Output the [X, Y] coordinate of the center of the cell containing the given text.  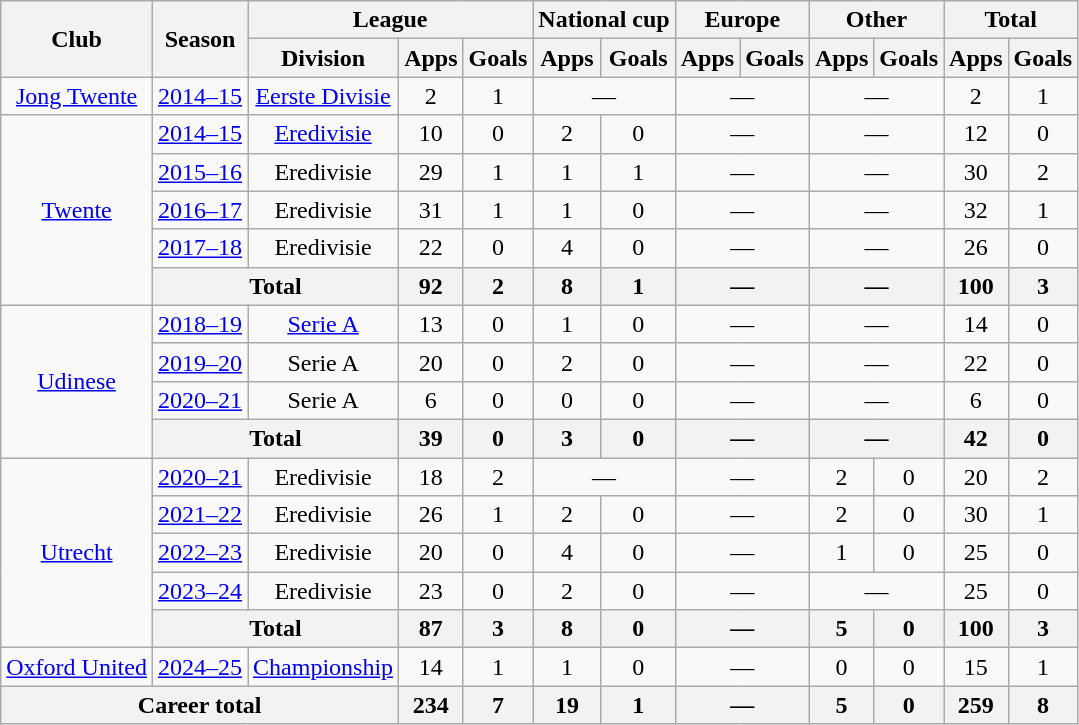
2018–19 [200, 324]
2016–17 [200, 210]
13 [431, 324]
Oxford United [77, 667]
League [390, 20]
7 [498, 705]
2019–20 [200, 362]
87 [431, 629]
29 [431, 172]
10 [431, 134]
2022–23 [200, 553]
259 [976, 705]
Season [200, 39]
2021–22 [200, 515]
2024–25 [200, 667]
42 [976, 438]
2023–24 [200, 591]
32 [976, 210]
12 [976, 134]
Career total [200, 705]
15 [976, 667]
Utrecht [77, 553]
Division [324, 58]
2015–16 [200, 172]
2017–18 [200, 248]
Eerste Divisie [324, 96]
18 [431, 477]
Twente [77, 210]
Udinese [77, 381]
234 [431, 705]
31 [431, 210]
Europe [742, 20]
Club [77, 39]
Other [876, 20]
Championship [324, 667]
19 [567, 705]
Jong Twente [77, 96]
92 [431, 286]
39 [431, 438]
23 [431, 591]
National cup [604, 20]
